Capture the cell that displays the provided text and extract its [x, y] central coordinate. 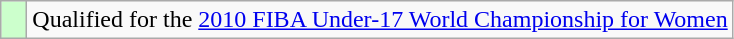
Qualified for the 2010 FIBA Under-17 World Championship for Women [380, 20]
